Scan for the cell matching the given text and deliver its (X, Y) coordinate at center. 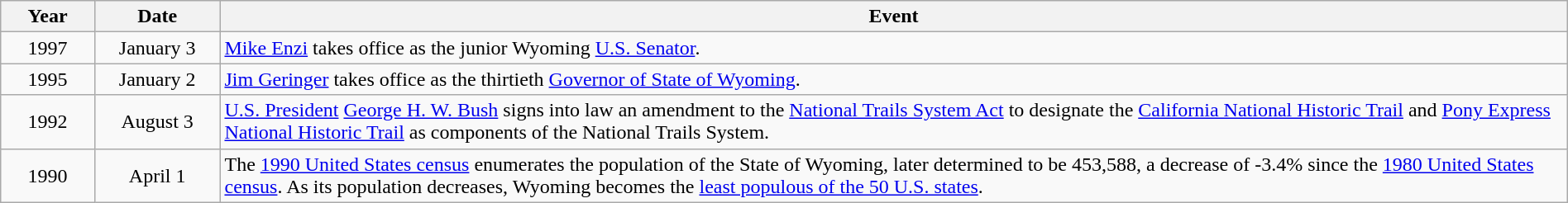
Mike Enzi takes office as the junior Wyoming U.S. Senator. (893, 48)
January 2 (157, 79)
April 1 (157, 175)
January 3 (157, 48)
1995 (48, 79)
August 3 (157, 122)
Event (893, 17)
Jim Geringer takes office as the thirtieth Governor of State of Wyoming. (893, 79)
1992 (48, 122)
Date (157, 17)
1990 (48, 175)
Year (48, 17)
1997 (48, 48)
